Identify which cell holds the provided text, then report its (X, Y) central coordinate. 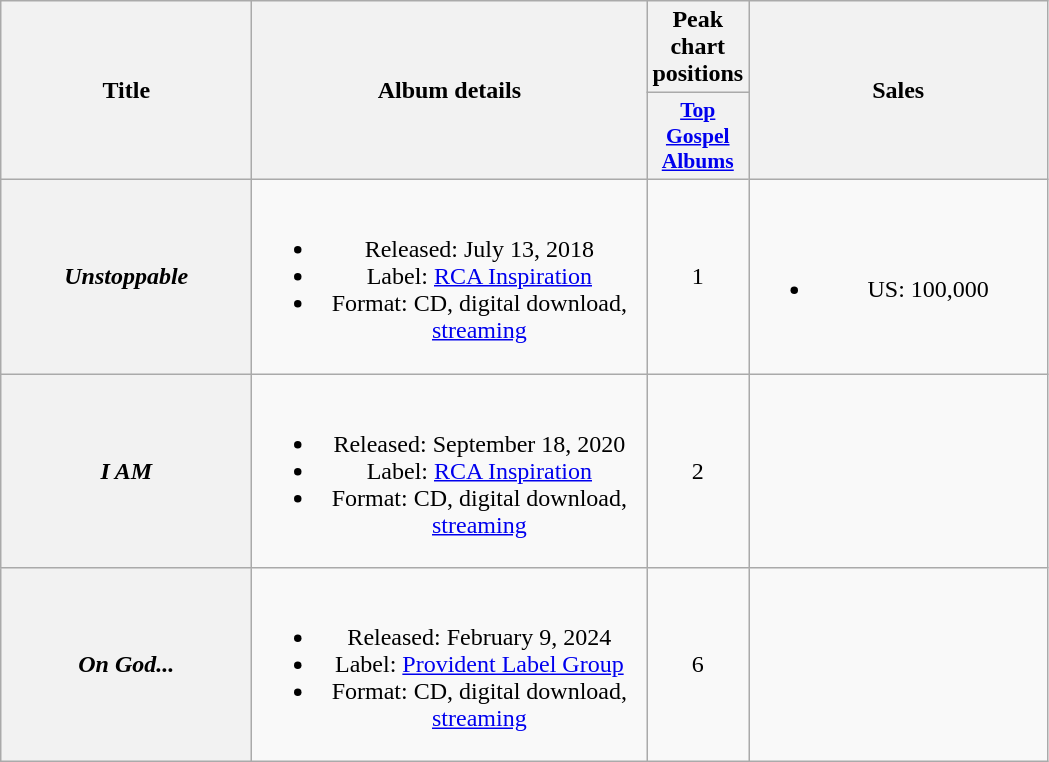
Unstoppable (126, 276)
I AM (126, 471)
2 (698, 471)
Album details (450, 90)
Released: September 18, 2020Label: RCA InspirationFormat: CD, digital download, streaming (450, 471)
Released: February 9, 2024Label: Provident Label GroupFormat: CD, digital download, streaming (450, 665)
1 (698, 276)
Peakchartpositions (698, 47)
On God... (126, 665)
US: 100,000 (898, 276)
Top Gospel Albums (698, 136)
Sales (898, 90)
6 (698, 665)
Title (126, 90)
Released: July 13, 2018Label: RCA InspirationFormat: CD, digital download, streaming (450, 276)
